Detect which cell encompasses the target text, then output its (x, y) center coordinate. 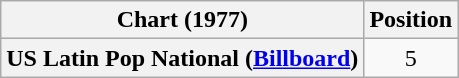
5 (411, 58)
Position (411, 20)
Chart (1977) (182, 20)
US Latin Pop National (Billboard) (182, 58)
